Provide the [X, Y] coordinate of the cell's center where the given text is located.  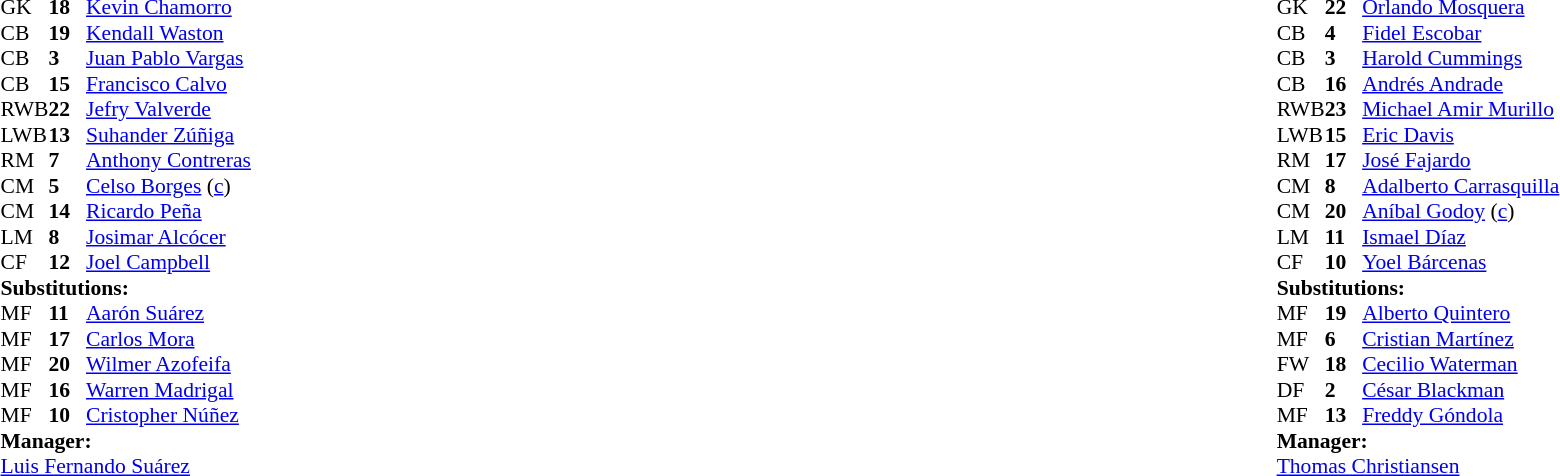
Warren Madrigal [168, 390]
Aníbal Godoy (c) [1460, 211]
Alberto Quintero [1460, 313]
Wilmer Azofeifa [168, 365]
Yoel Bárcenas [1460, 263]
Juan Pablo Vargas [168, 59]
Jefry Valverde [168, 109]
6 [1344, 339]
5 [67, 186]
Adalberto Carrasquilla [1460, 186]
Ricardo Peña [168, 211]
Andrés Andrade [1460, 84]
Harold Cummings [1460, 59]
18 [1344, 365]
Kendall Waston [168, 33]
José Fajardo [1460, 161]
Joel Campbell [168, 263]
Ismael Díaz [1460, 237]
Suhander Zúñiga [168, 135]
Celso Borges (c) [168, 186]
Cristian Martínez [1460, 339]
César Blackman [1460, 390]
Michael Amir Murillo [1460, 109]
14 [67, 211]
Aarón Suárez [168, 313]
23 [1344, 109]
Francisco Calvo [168, 84]
7 [67, 161]
Cecilio Waterman [1460, 365]
Cristopher Núñez [168, 415]
4 [1344, 33]
Eric Davis [1460, 135]
FW [1301, 365]
DF [1301, 390]
Carlos Mora [168, 339]
Josimar Alcócer [168, 237]
Fidel Escobar [1460, 33]
22 [67, 109]
Anthony Contreras [168, 161]
2 [1344, 390]
Freddy Góndola [1460, 415]
12 [67, 263]
